Locate the cell with the specified text and output its [x, y] center coordinate. 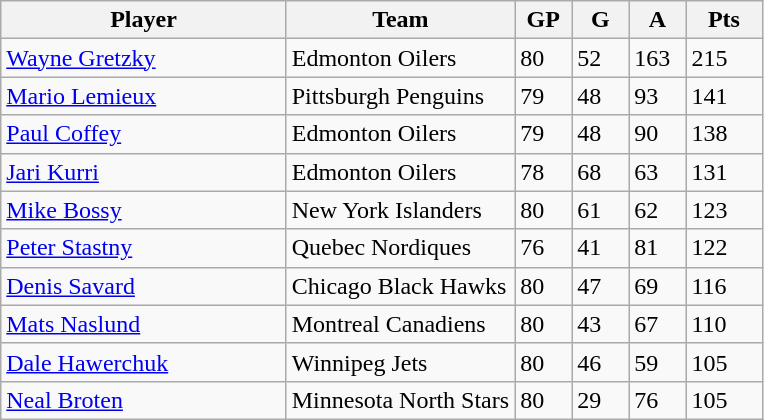
Pts [724, 20]
141 [724, 96]
Montreal Canadiens [400, 324]
131 [724, 172]
Minnesota North Stars [400, 400]
63 [658, 172]
Wayne Gretzky [144, 58]
Peter Stastny [144, 248]
Mario Lemieux [144, 96]
Mike Bossy [144, 210]
Denis Savard [144, 286]
47 [600, 286]
163 [658, 58]
New York Islanders [400, 210]
46 [600, 362]
Chicago Black Hawks [400, 286]
122 [724, 248]
138 [724, 134]
Team [400, 20]
Player [144, 20]
Pittsburgh Penguins [400, 96]
29 [600, 400]
69 [658, 286]
62 [658, 210]
41 [600, 248]
Neal Broten [144, 400]
G [600, 20]
52 [600, 58]
123 [724, 210]
Dale Hawerchuk [144, 362]
GP [544, 20]
78 [544, 172]
110 [724, 324]
43 [600, 324]
81 [658, 248]
116 [724, 286]
Jari Kurri [144, 172]
Winnipeg Jets [400, 362]
68 [600, 172]
61 [600, 210]
A [658, 20]
90 [658, 134]
Mats Naslund [144, 324]
67 [658, 324]
93 [658, 96]
Paul Coffey [144, 134]
Quebec Nordiques [400, 248]
215 [724, 58]
59 [658, 362]
